Locate the cell with the specified text and output its (X, Y) center coordinate. 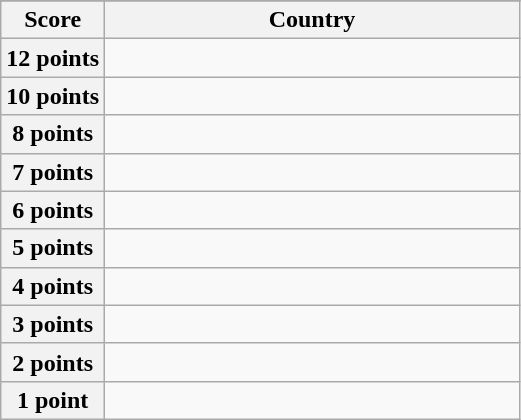
7 points (53, 172)
Score (53, 20)
3 points (53, 324)
2 points (53, 362)
Country (312, 20)
5 points (53, 248)
6 points (53, 210)
4 points (53, 286)
12 points (53, 58)
10 points (53, 96)
8 points (53, 134)
1 point (53, 400)
